Scan for the cell matching the given text and deliver its (x, y) coordinate at center. 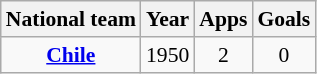
National team (71, 19)
Year (168, 19)
Chile (71, 55)
Apps (223, 19)
1950 (168, 55)
Goals (284, 19)
2 (223, 55)
0 (284, 55)
